Detect which cell encompasses the target text, then output its [x, y] center coordinate. 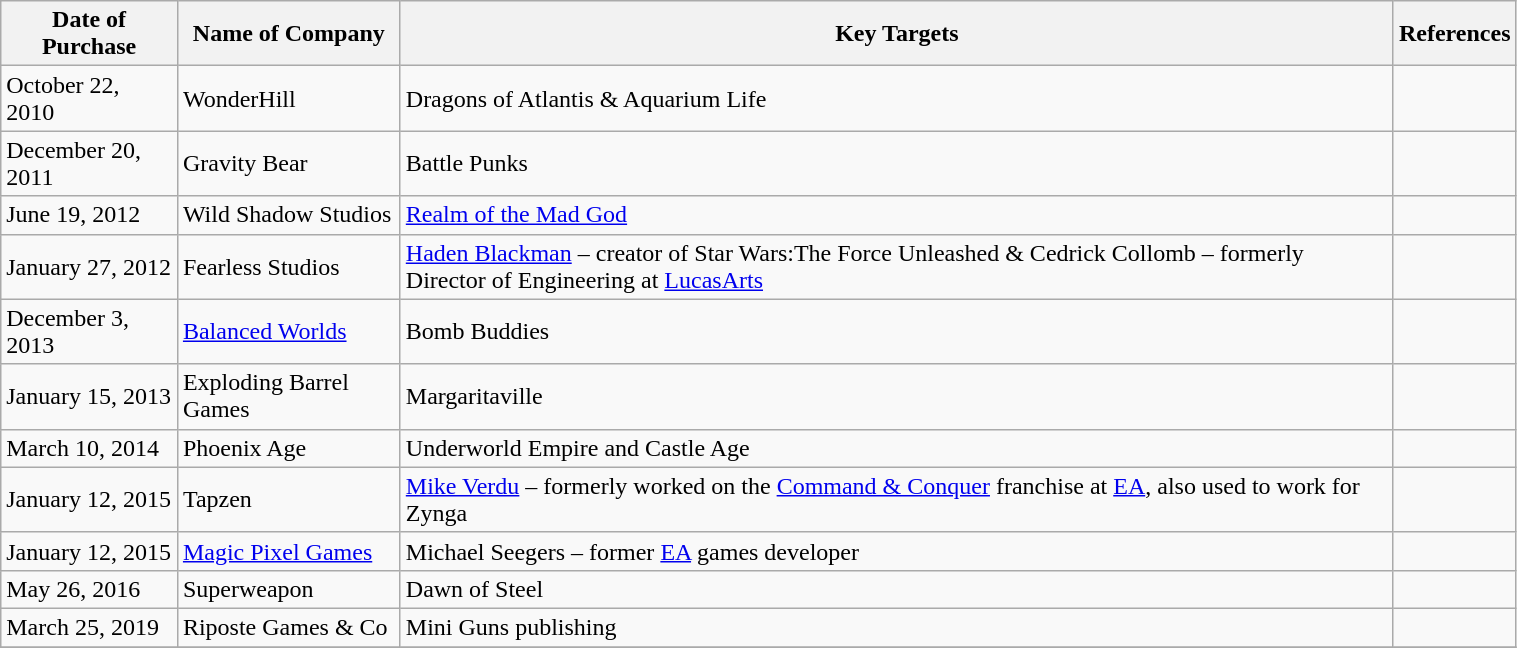
December 20, 2011 [90, 164]
References [1454, 34]
Dawn of Steel [896, 589]
March 25, 2019 [90, 627]
Bomb Buddies [896, 332]
Mike Verdu – formerly worked on the Command & Conquer franchise at EA, also used to work for Zynga [896, 500]
May 26, 2016 [90, 589]
Exploding Barrel Games [288, 396]
Realm of the Mad God [896, 215]
December 3, 2013 [90, 332]
Fearless Studios [288, 266]
Balanced Worlds [288, 332]
March 10, 2014 [90, 448]
Date of Purchase [90, 34]
Gravity Bear [288, 164]
Riposte Games & Co [288, 627]
Haden Blackman – creator of Star Wars:The Force Unleashed & Cedrick Collomb – formerly Director of Engineering at LucasArts [896, 266]
Name of Company [288, 34]
June 19, 2012 [90, 215]
Dragons of Atlantis & Aquarium Life [896, 98]
October 22, 2010 [90, 98]
Key Targets [896, 34]
Wild Shadow Studios [288, 215]
Tapzen [288, 500]
January 27, 2012 [90, 266]
January 15, 2013 [90, 396]
Michael Seegers – former EA games developer [896, 551]
Underworld Empire and Castle Age [896, 448]
Mini Guns publishing [896, 627]
Magic Pixel Games [288, 551]
Margaritaville [896, 396]
Battle Punks [896, 164]
WonderHill [288, 98]
Superweapon [288, 589]
Phoenix Age [288, 448]
